Extract the (X, Y) coordinate from the center of the cell holding the provided text.  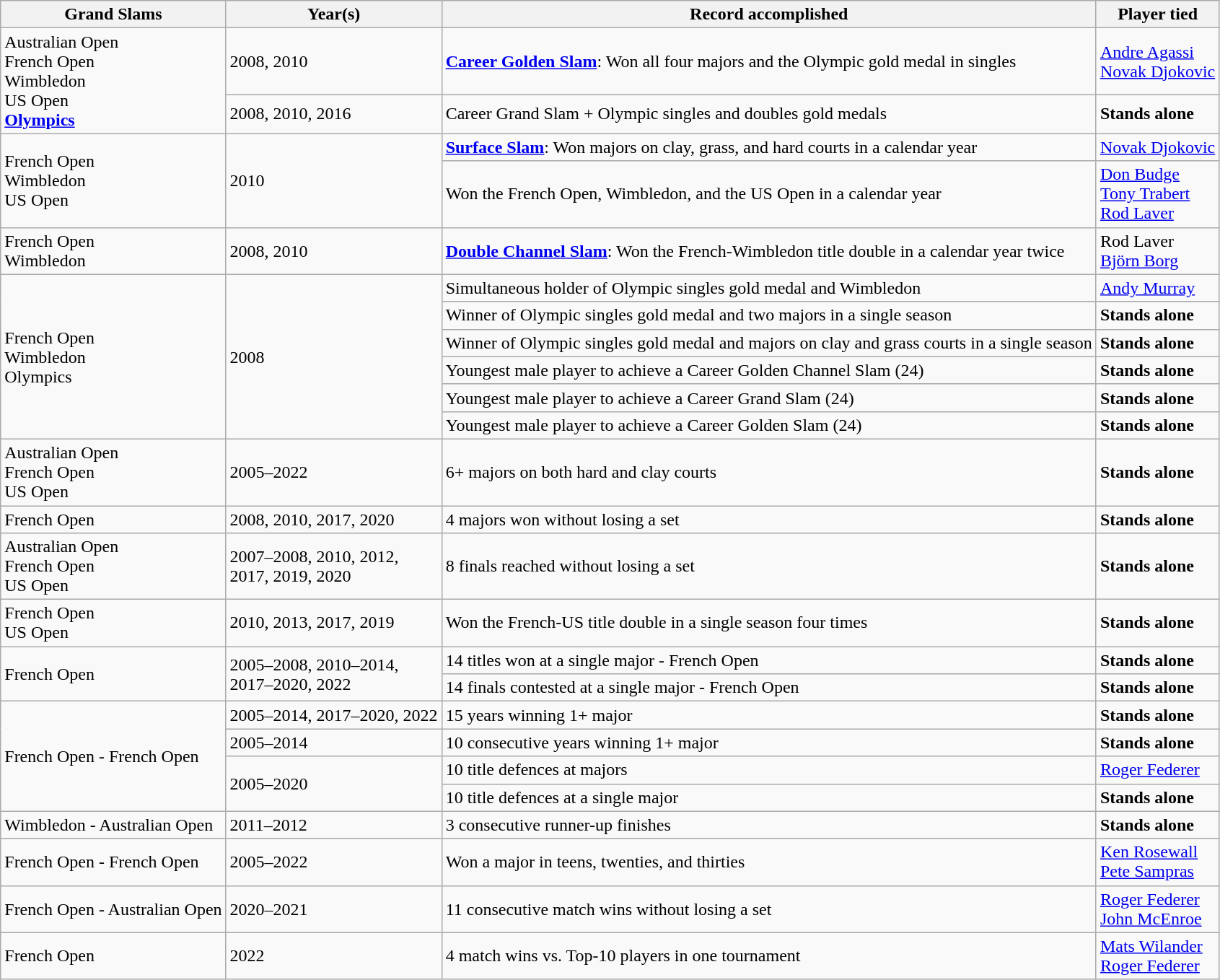
2007–2008, 2010, 2012,2017, 2019, 2020 (333, 566)
6+ majors on both hard and clay courts (769, 472)
14 finals contested at a single major - French Open (769, 688)
2010 (333, 180)
2005–2014, 2017–2020, 2022 (333, 715)
Winner of Olympic singles gold medal and two majors in a single season (769, 315)
14 titles won at a single major - French Open (769, 660)
Mats WilanderRoger Federer (1157, 955)
Roger Federer (1157, 770)
Year(s) (333, 14)
2011–2012 (333, 825)
Australian OpenFrench OpenWimbledonUS OpenOlympics (113, 81)
Andy Murray (1157, 288)
4 majors won without losing a set (769, 519)
French OpenUS Open (113, 624)
Won the French Open, Wimbledon, and the US Open in a calendar year (769, 194)
Won a major in teens, twenties, and thirties (769, 862)
Wimbledon - Australian Open (113, 825)
French OpenWimbledonOlympics (113, 356)
Career Grand Slam + Olympic singles and doubles gold medals (769, 114)
Rod LaverBjörn Borg (1157, 251)
Career Golden Slam: Won all four majors and the Olympic gold medal in singles (769, 61)
11 consecutive match wins without losing a set (769, 909)
Won the French-US title double in a single season four times (769, 624)
2008, 2010, 2017, 2020 (333, 519)
2020–2021 (333, 909)
8 finals reached without losing a set (769, 566)
2005–2014 (333, 743)
3 consecutive runner-up finishes (769, 825)
2008 (333, 356)
Record accomplished (769, 14)
Surface Slam: Won majors on clay, grass, and hard courts in a calendar year (769, 147)
French OpenWimbledonUS Open (113, 180)
2008, 2010, 2016 (333, 114)
15 years winning 1+ major (769, 715)
Don BudgeTony TrabertRod Laver (1157, 194)
2010, 2013, 2017, 2019 (333, 624)
Youngest male player to achieve a Career Grand Slam (24) (769, 398)
10 title defences at majors (769, 770)
Winner of Olympic singles gold medal and majors on clay and grass courts in a single season (769, 343)
Double Channel Slam: Won the French-Wimbledon title double in a calendar year twice (769, 251)
Youngest male player to achieve a Career Golden Slam (24) (769, 425)
2005–2008, 2010–2014,2017–2020, 2022 (333, 674)
Player tied (1157, 14)
French OpenWimbledon (113, 251)
Roger Federer John McEnroe (1157, 909)
2022 (333, 955)
French Open - Australian Open (113, 909)
Simultaneous holder of Olympic singles gold medal and Wimbledon (769, 288)
Ken RosewallPete Sampras (1157, 862)
10 consecutive years winning 1+ major (769, 743)
10 title defences at a single major (769, 797)
2005–2020 (333, 784)
Novak Djokovic (1157, 147)
Youngest male player to achieve a Career Golden Channel Slam (24) (769, 370)
Grand Slams (113, 14)
Andre AgassiNovak Djokovic (1157, 61)
4 match wins vs. Top-10 players in one tournament (769, 955)
